Identify which cell holds the provided text, then report its (x, y) central coordinate. 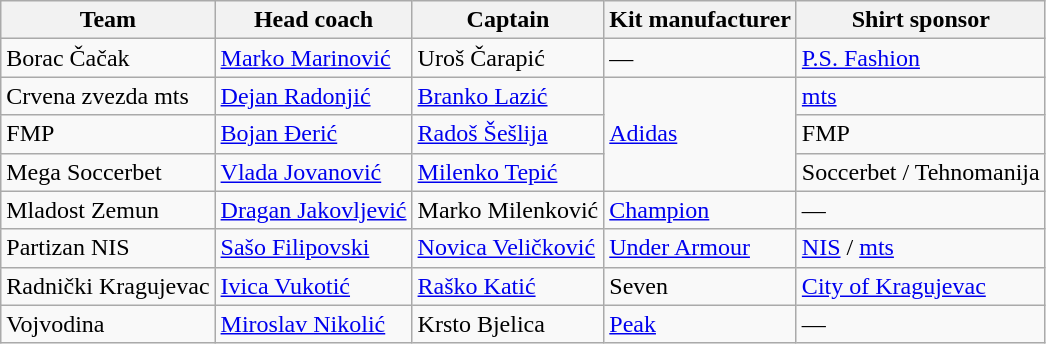
Dragan Jakovljević (314, 210)
Captain (508, 20)
Soccerbet / Tehnomanija (920, 172)
Peak (700, 324)
Radoš Šešlija (508, 134)
Miroslav Nikolić (314, 324)
Branko Lazić (508, 96)
Marko Milenković (508, 210)
Under Armour (700, 248)
Partizan NIS (108, 248)
City of Kragujevac (920, 286)
Adidas (700, 134)
Raško Katić (508, 286)
Bojan Đerić (314, 134)
Kit manufacturer (700, 20)
Uroš Čarapić (508, 58)
Milenko Tepić (508, 172)
mts (920, 96)
Shirt sponsor (920, 20)
Head coach (314, 20)
Champion (700, 210)
NIS / mts (920, 248)
Marko Marinović (314, 58)
Vojvodina (108, 324)
Seven (700, 286)
Krsto Bjelica (508, 324)
Dejan Radonjić (314, 96)
Mega Soccerbet (108, 172)
Team (108, 20)
Mladost Zemun (108, 210)
Sašo Filipovski (314, 248)
Novica Veličković (508, 248)
Radnički Kragujevac (108, 286)
Vlada Jovanović (314, 172)
Crvena zvezda mts (108, 96)
Ivica Vukotić (314, 286)
P.S. Fashion (920, 58)
Borac Čačak (108, 58)
